Capture the cell that displays the provided text and extract its (x, y) central coordinate. 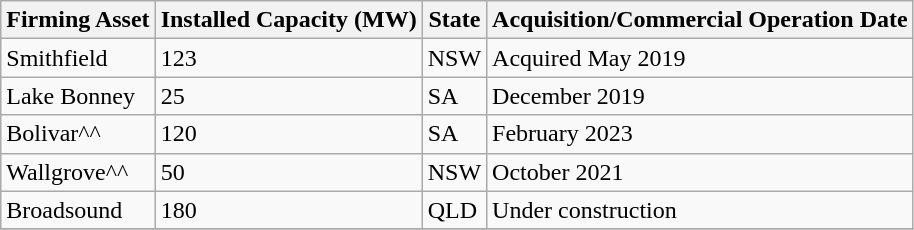
February 2023 (700, 134)
Broadsound (78, 210)
120 (288, 134)
Firming Asset (78, 20)
Wallgrove^^ (78, 172)
Lake Bonney (78, 96)
25 (288, 96)
180 (288, 210)
Acquired May 2019 (700, 58)
Acquisition/Commercial Operation Date (700, 20)
QLD (454, 210)
Smithfield (78, 58)
123 (288, 58)
50 (288, 172)
State (454, 20)
Under construction (700, 210)
October 2021 (700, 172)
Installed Capacity (MW) (288, 20)
Bolivar^^ (78, 134)
December 2019 (700, 96)
